Identify which cell holds the provided text, then report its (X, Y) central coordinate. 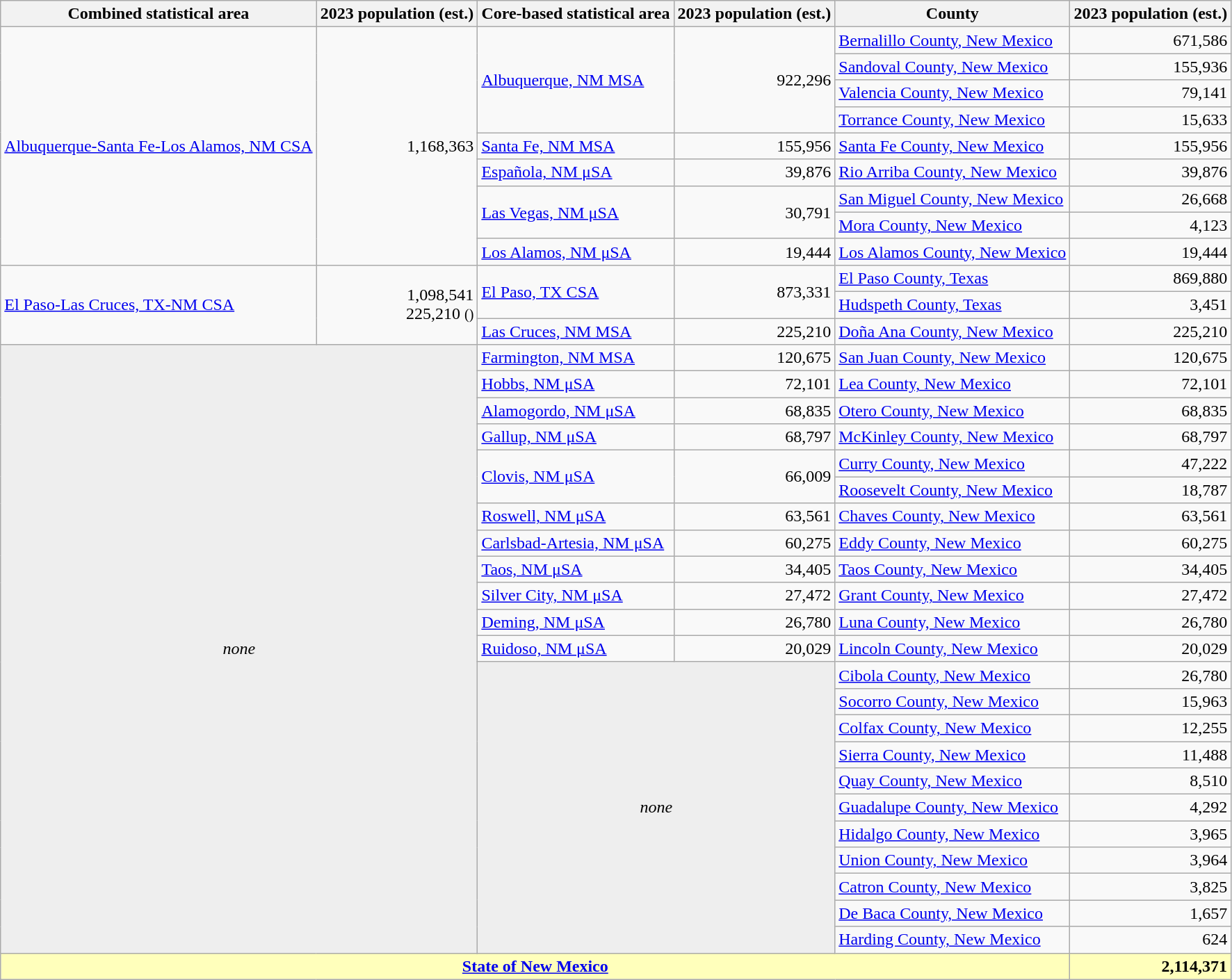
Grant County, New Mexico (953, 596)
De Baca County, New Mexico (953, 913)
Cibola County, New Mexico (953, 675)
Eddy County, New Mexico (953, 543)
Los Alamos, NM μSA (576, 252)
Quay County, New Mexico (953, 781)
Hudspeth County, Texas (953, 304)
30,791 (754, 212)
Curry County, New Mexico (953, 464)
Lincoln County, New Mexico (953, 648)
Otero County, New Mexico (953, 411)
County (953, 14)
Roosevelt County, New Mexico (953, 490)
26,668 (1151, 199)
12,255 (1151, 728)
4,123 (1151, 225)
Colfax County, New Mexico (953, 728)
Las Cruces, NM MSA (576, 332)
Las Vegas, NM μSA (576, 212)
Hobbs, NM μSA (576, 384)
Socorro County, New Mexico (953, 701)
155,936 (1151, 67)
869,880 (1151, 278)
Union County, New Mexico (953, 860)
Deming, NM μSA (576, 622)
Carlsbad-Artesia, NM μSA (576, 543)
McKinley County, New Mexico (953, 437)
2,114,371 (1151, 966)
Torrance County, New Mexico (953, 120)
Gallup, NM μSA (576, 437)
Albuquerque, NM MSA (576, 80)
El Paso-Las Cruces, TX-NM CSA (159, 304)
1,168,363 (397, 146)
Silver City, NM μSA (576, 596)
Catron County, New Mexico (953, 887)
Farmington, NM MSA (576, 358)
Santa Fe, NM MSA (576, 146)
San Miguel County, New Mexico (953, 199)
Doña Ana County, New Mexico (953, 332)
Chaves County, New Mexico (953, 516)
Clovis, NM μSA (576, 477)
Lea County, New Mexico (953, 384)
Sierra County, New Mexico (953, 754)
3,451 (1151, 304)
Rio Arriba County, New Mexico (953, 172)
11,488 (1151, 754)
Guadalupe County, New Mexico (953, 808)
671,586 (1151, 40)
15,633 (1151, 120)
79,141 (1151, 93)
Valencia County, New Mexico (953, 93)
Harding County, New Mexico (953, 940)
3,965 (1151, 834)
Taos, NM μSA (576, 569)
66,009 (754, 477)
3,825 (1151, 887)
873,331 (754, 291)
Mora County, New Mexico (953, 225)
Roswell, NM μSA (576, 516)
18,787 (1151, 490)
Los Alamos County, New Mexico (953, 252)
Hidalgo County, New Mexico (953, 834)
Core-based statistical area (576, 14)
47,222 (1151, 464)
3,964 (1151, 860)
Albuquerque-Santa Fe-Los Alamos, NM CSA (159, 146)
922,296 (754, 80)
Alamogordo, NM μSA (576, 411)
Española, NM μSA (576, 172)
State of New Mexico (535, 966)
Sandoval County, New Mexico (953, 67)
Bernalillo County, New Mexico (953, 40)
15,963 (1151, 701)
San Juan County, New Mexico (953, 358)
El Paso, TX CSA (576, 291)
Ruidoso, NM μSA (576, 648)
Taos County, New Mexico (953, 569)
8,510 (1151, 781)
1,657 (1151, 913)
4,292 (1151, 808)
624 (1151, 940)
Luna County, New Mexico (953, 622)
El Paso County, Texas (953, 278)
Santa Fe County, New Mexico (953, 146)
Combined statistical area (159, 14)
1,098,541225,210 () (397, 304)
